Detect which cell encompasses the target text, then output its [X, Y] center coordinate. 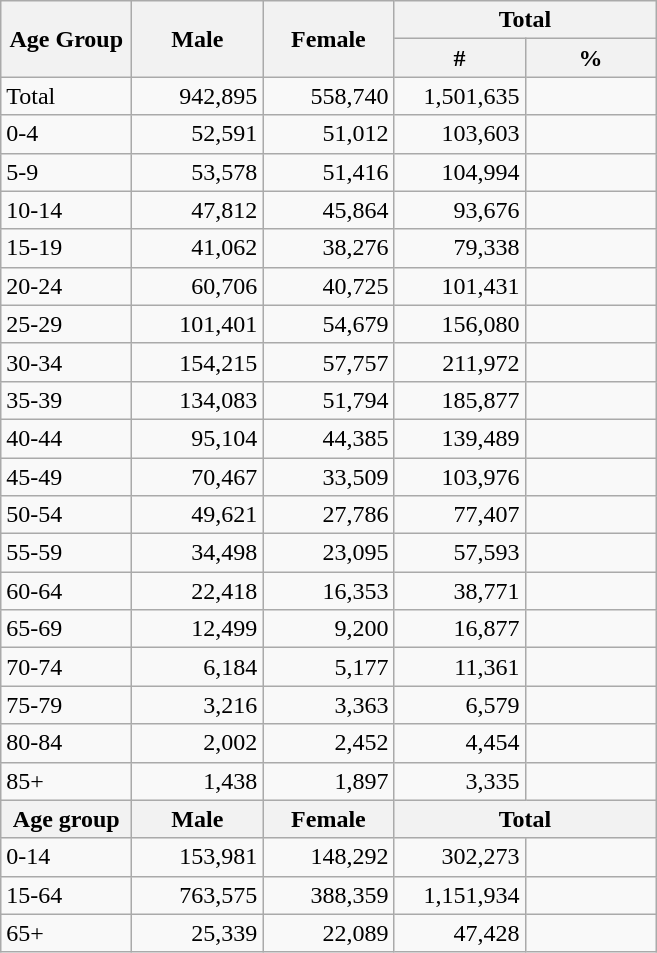
103,603 [460, 134]
4,454 [460, 743]
27,786 [328, 515]
57,757 [328, 362]
85+ [66, 781]
139,489 [460, 438]
942,895 [198, 96]
51,416 [328, 172]
41,062 [198, 248]
% [590, 58]
35-39 [66, 400]
49,621 [198, 515]
25-29 [66, 324]
57,593 [460, 553]
0-14 [66, 857]
134,083 [198, 400]
53,578 [198, 172]
11,361 [460, 667]
47,428 [460, 933]
75-79 [66, 705]
50-54 [66, 515]
47,812 [198, 210]
52,591 [198, 134]
# [460, 58]
1,897 [328, 781]
1,438 [198, 781]
763,575 [198, 895]
45,864 [328, 210]
55-59 [66, 553]
40-44 [66, 438]
33,509 [328, 477]
3,335 [460, 781]
20-24 [66, 286]
51,012 [328, 134]
10-14 [66, 210]
38,771 [460, 591]
70,467 [198, 477]
211,972 [460, 362]
15-64 [66, 895]
65+ [66, 933]
38,276 [328, 248]
101,401 [198, 324]
2,452 [328, 743]
5-9 [66, 172]
77,407 [460, 515]
6,184 [198, 667]
185,877 [460, 400]
1,501,635 [460, 96]
79,338 [460, 248]
22,089 [328, 933]
34,498 [198, 553]
6,579 [460, 705]
388,359 [328, 895]
148,292 [328, 857]
25,339 [198, 933]
Age group [66, 819]
101,431 [460, 286]
3,363 [328, 705]
302,273 [460, 857]
154,215 [198, 362]
95,104 [198, 438]
2,002 [198, 743]
60-64 [66, 591]
16,353 [328, 591]
51,794 [328, 400]
23,095 [328, 553]
0-4 [66, 134]
9,200 [328, 629]
40,725 [328, 286]
104,994 [460, 172]
22,418 [198, 591]
16,877 [460, 629]
45-49 [66, 477]
103,976 [460, 477]
93,676 [460, 210]
12,499 [198, 629]
60,706 [198, 286]
70-74 [66, 667]
558,740 [328, 96]
54,679 [328, 324]
30-34 [66, 362]
15-19 [66, 248]
44,385 [328, 438]
3,216 [198, 705]
Age Group [66, 39]
80-84 [66, 743]
153,981 [198, 857]
65-69 [66, 629]
5,177 [328, 667]
1,151,934 [460, 895]
156,080 [460, 324]
